Determine the [x, y] coordinate at the center of the cell enclosing the given text.  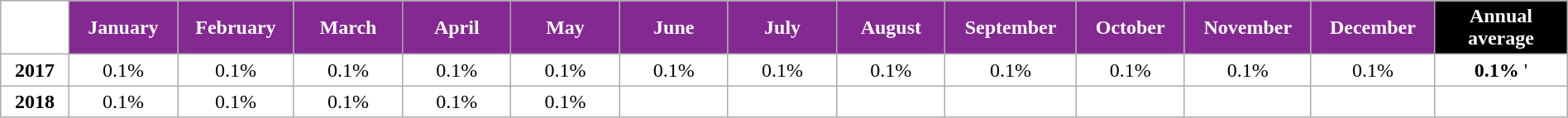
0.1% ' [1502, 70]
May [566, 28]
March [347, 28]
2018 [35, 101]
Annual average [1502, 28]
December [1373, 28]
February [237, 28]
November [1247, 28]
April [457, 28]
August [892, 28]
June [673, 28]
October [1130, 28]
July [782, 28]
September [1011, 28]
January [122, 28]
2017 [35, 70]
